Detect which cell encompasses the target text, then output its (X, Y) center coordinate. 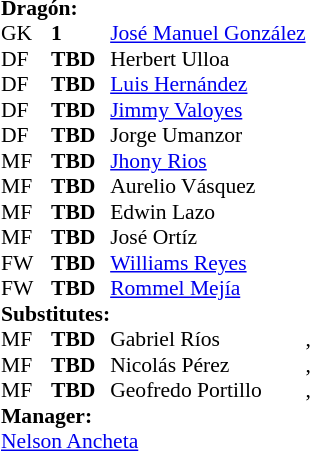
José Manuel González (208, 33)
Aurelio Vásquez (208, 187)
Herbert Ulloa (208, 59)
Gabriel Ríos (208, 339)
Jimmy Valoyes (208, 110)
Nicolás Pérez (208, 365)
Edwin Lazo (208, 212)
Manager: (154, 416)
Rommel Mejía (208, 289)
Jhony Rios (208, 161)
Jorge Umanzor (208, 135)
Williams Reyes (208, 263)
José Ortíz (208, 237)
1 (80, 33)
GK (26, 33)
Luis Hernández (208, 85)
Substitutes: (56, 314)
Geofredo Portillo (208, 391)
